Provide the [X, Y] coordinate of the cell's center where the given text is located.  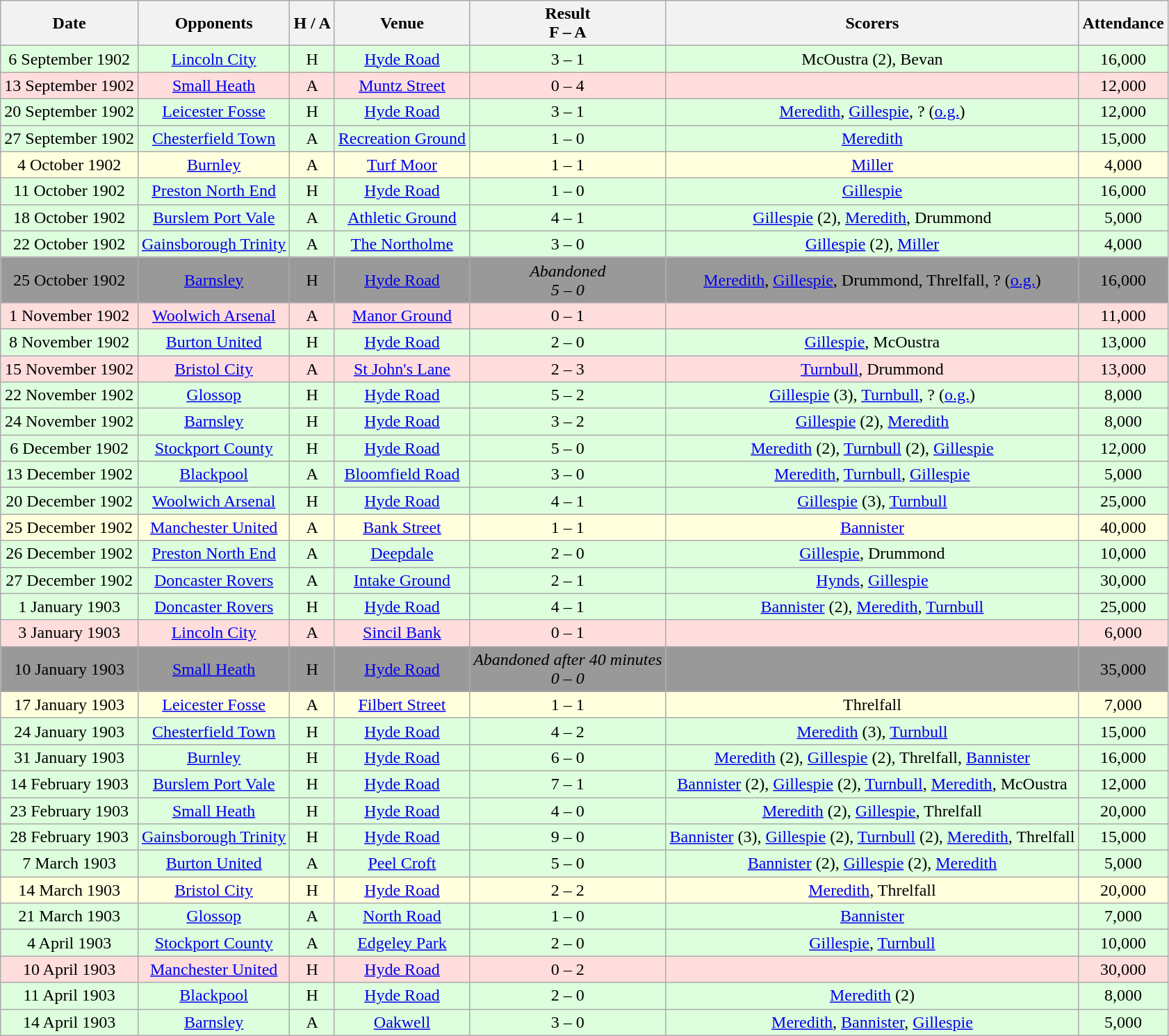
3 – 2 [568, 422]
Meredith (2), Turnbull (2), Gillespie [872, 448]
1 January 1903 [70, 607]
22 November 1902 [70, 395]
Date [70, 24]
Gillespie, Drummond [872, 554]
North Road [402, 916]
Edgeley Park [402, 943]
24 November 1902 [70, 422]
Bannister (3), Gillespie (2), Turnbull (2), Meredith, Threlfall [872, 837]
5 – 2 [568, 395]
Manor Ground [402, 315]
35,000 [1123, 668]
Gillespie (3), Turnbull [872, 501]
4 – 0 [568, 811]
Meredith (2) [872, 996]
Meredith [872, 138]
Gillespie (2), Meredith [872, 422]
7 – 1 [568, 784]
26 December 1902 [70, 554]
Recreation Ground [402, 138]
Meredith, Threlfall [872, 890]
9 – 0 [568, 837]
Peel Croft [402, 864]
4 – 2 [568, 731]
13 December 1902 [70, 475]
Bannister (2), Meredith, Turnbull [872, 607]
27 September 1902 [70, 138]
Meredith, Gillespie, ? (o.g.) [872, 112]
Bannister (2), Gillespie (2), Meredith [872, 864]
Gillespie [872, 191]
Intake Ground [402, 580]
22 October 1902 [70, 244]
18 October 1902 [70, 217]
Attendance [1123, 24]
Muntz Street [402, 85]
0 – 2 [568, 969]
Meredith (2), Gillespie, Threlfall [872, 811]
Venue [402, 24]
Scorers [872, 24]
Deepdale [402, 554]
11 October 1902 [70, 191]
4 October 1902 [70, 165]
28 February 1903 [70, 837]
10 April 1903 [70, 969]
15 November 1902 [70, 369]
Hynds, Gillespie [872, 580]
31 January 1903 [70, 757]
Sincil Bank [402, 633]
8 November 1902 [70, 342]
Meredith (2), Gillespie (2), Threlfall, Bannister [872, 757]
Gillespie (2), Meredith, Drummond [872, 217]
23 February 1903 [70, 811]
Gillespie (3), Turnbull, ? (o.g.) [872, 395]
Turf Moor [402, 165]
Bank Street [402, 527]
6 December 1902 [70, 448]
Abandoned5 – 0 [568, 279]
Gillespie (2), Miller [872, 244]
H / A [312, 24]
McOustra (2), Bevan [872, 59]
2 – 1 [568, 580]
17 January 1903 [70, 705]
Opponents [213, 24]
3 January 1903 [70, 633]
2 – 3 [568, 369]
Bloomfield Road [402, 475]
ResultF – A [568, 24]
Meredith, Bannister, Gillespie [872, 1022]
6 September 1902 [70, 59]
Miller [872, 165]
Gillespie, McOustra [872, 342]
11,000 [1123, 315]
Abandoned after 40 minutes0 – 0 [568, 668]
Meredith, Turnbull, Gillespie [872, 475]
Gillespie, Turnbull [872, 943]
1 November 1902 [70, 315]
21 March 1903 [70, 916]
25 October 1902 [70, 279]
40,000 [1123, 527]
14 February 1903 [70, 784]
6 – 0 [568, 757]
2 – 2 [568, 890]
7 March 1903 [70, 864]
Bannister (2), Gillespie (2), Turnbull, Meredith, McOustra [872, 784]
Turnbull, Drummond [872, 369]
Meredith, Gillespie, Drummond, Threlfall, ? (o.g.) [872, 279]
14 March 1903 [70, 890]
The Northolme [402, 244]
20 December 1902 [70, 501]
20 September 1902 [70, 112]
24 January 1903 [70, 731]
0 – 4 [568, 85]
13 September 1902 [70, 85]
11 April 1903 [70, 996]
10 January 1903 [70, 668]
Filbert Street [402, 705]
Athletic Ground [402, 217]
St John's Lane [402, 369]
27 December 1902 [70, 580]
Oakwell [402, 1022]
Threlfall [872, 705]
25 December 1902 [70, 527]
Meredith (3), Turnbull [872, 731]
6,000 [1123, 633]
4 April 1903 [70, 943]
14 April 1903 [70, 1022]
